Output the (x, y) coordinate of the center of the cell containing the given text.  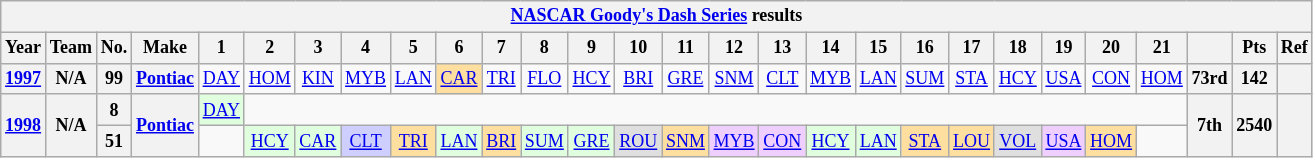
Pts (1254, 48)
99 (114, 78)
1998 (24, 125)
19 (1064, 48)
11 (686, 48)
1 (221, 48)
1997 (24, 78)
2 (270, 48)
4 (366, 48)
2540 (1254, 125)
7th (1210, 125)
20 (1112, 48)
16 (925, 48)
14 (831, 48)
No. (114, 48)
3 (318, 48)
VOL (1018, 140)
KIN (318, 78)
142 (1254, 78)
Ref (1294, 48)
12 (734, 48)
Team (70, 48)
9 (592, 48)
73rd (1210, 78)
13 (782, 48)
10 (638, 48)
51 (114, 140)
ROU (638, 140)
15 (878, 48)
Make (166, 48)
21 (1162, 48)
18 (1018, 48)
LOU (972, 140)
17 (972, 48)
NASCAR Goody's Dash Series results (656, 16)
7 (502, 48)
Year (24, 48)
5 (413, 48)
FLO (544, 78)
6 (459, 48)
